Detect which cell encompasses the target text, then output its (X, Y) center coordinate. 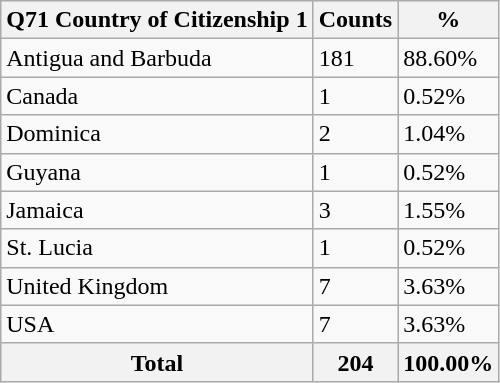
204 (355, 362)
1.55% (448, 210)
Dominica (157, 134)
88.60% (448, 58)
Total (157, 362)
181 (355, 58)
Q71 Country of Citizenship 1 (157, 20)
100.00% (448, 362)
1.04% (448, 134)
Canada (157, 96)
St. Lucia (157, 248)
USA (157, 324)
Jamaica (157, 210)
% (448, 20)
Counts (355, 20)
Antigua and Barbuda (157, 58)
3 (355, 210)
2 (355, 134)
Guyana (157, 172)
United Kingdom (157, 286)
